Provide the (X, Y) coordinate of the cell's center where the given text is located.  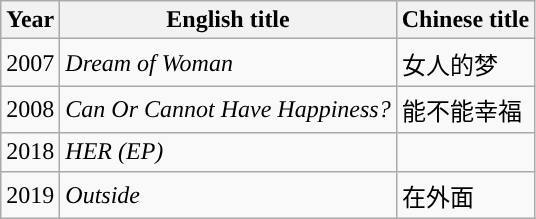
Outside (228, 194)
HER (EP) (228, 152)
2018 (30, 152)
2008 (30, 110)
Year (30, 20)
Dream of Woman (228, 62)
2019 (30, 194)
女人的梦 (465, 62)
Chinese title (465, 20)
English title (228, 20)
在外面 (465, 194)
Can Or Cannot Have Happiness? (228, 110)
2007 (30, 62)
能不能幸福 (465, 110)
